From the cell containing the given text, extract its center point as (x, y) coordinate. 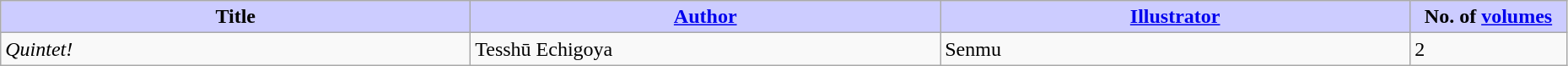
Illustrator (1176, 17)
2 (1489, 49)
Quintet! (236, 49)
Author (705, 17)
Tesshū Echigoya (705, 49)
Title (236, 17)
No. of volumes (1489, 17)
Senmu (1176, 49)
